Find where the given text appears and provide that cell's center as [X, Y] coordinate. 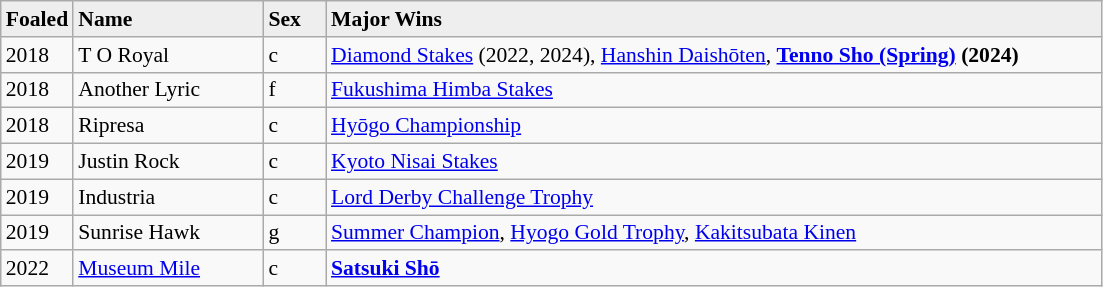
Lord Derby Challenge Trophy [714, 197]
Museum Mile [168, 269]
Sex [294, 19]
Industria [168, 197]
Foaled [37, 19]
Kyoto Nisai Stakes [714, 162]
Hyōgo Championship [714, 126]
Diamond Stakes (2022, 2024), Hanshin Daishōten, Tenno Sho (Spring) (2024) [714, 55]
2022 [37, 269]
Justin Rock [168, 162]
Another Lyric [168, 90]
Fukushima Himba Stakes [714, 90]
Ripresa [168, 126]
Sunrise Hawk [168, 233]
Satsuki Shō [714, 269]
T O Royal [168, 55]
Name [168, 19]
Major Wins [714, 19]
Summer Champion, Hyogo Gold Trophy, Kakitsubata Kinen [714, 233]
g [294, 233]
f [294, 90]
